Detect which cell encompasses the target text, then output its (X, Y) center coordinate. 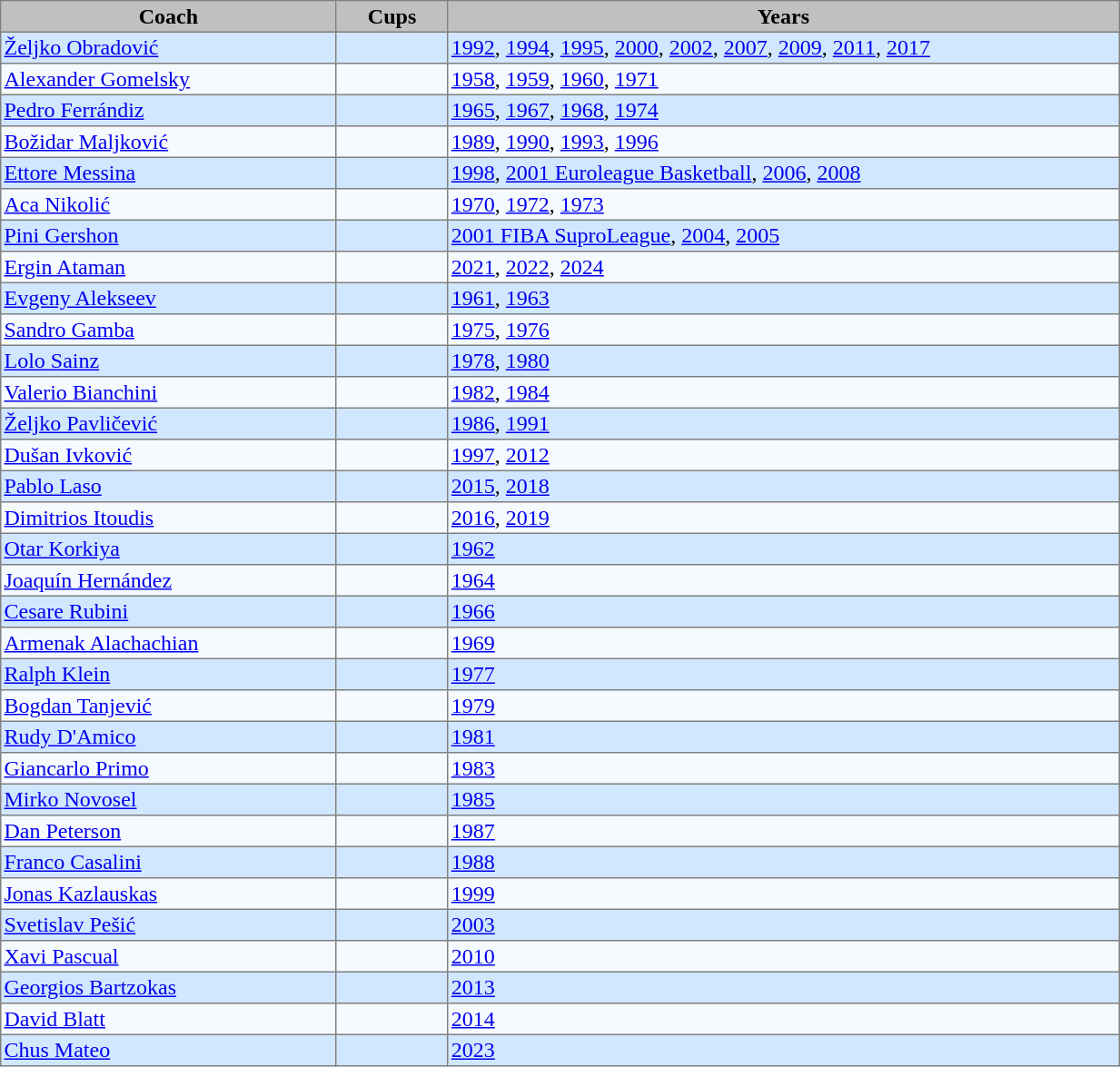
2010 (783, 956)
Armenak Alachachian (169, 643)
Georgios Bartzokas (169, 987)
2013 (783, 987)
Božidar Maljković (169, 142)
Mirko Novosel (169, 799)
Svetislav Pešić (169, 924)
Lolo Sainz (169, 361)
2001 FIBA SuproLeague, 2004, 2005 (783, 235)
Bogdan Tanjević (169, 706)
2015, 2018 (783, 486)
1958, 1959, 1960, 1971 (783, 79)
Pini Gershon (169, 235)
Dan Peterson (169, 831)
Otar Korkiya (169, 548)
Cesare Rubini (169, 611)
1969 (783, 643)
1987 (783, 831)
1992, 1994, 1995, 2000, 2002, 2007, 2009, 2011, 2017 (783, 47)
Sandro Gamba (169, 330)
Ettore Messina (169, 173)
Ergin Ataman (169, 267)
2023 (783, 1050)
1989, 1990, 1993, 1996 (783, 142)
2016, 2019 (783, 518)
1988 (783, 862)
2003 (783, 924)
Joaquín Hernández (169, 580)
1997, 2012 (783, 455)
1975, 1976 (783, 330)
Željko Obradović (169, 47)
Dimitrios Itoudis (169, 518)
Chus Mateo (169, 1050)
Alexander Gomelsky (169, 79)
Jonas Kazlauskas (169, 894)
1961, 1963 (783, 298)
1966 (783, 611)
Years (783, 16)
1981 (783, 736)
1964 (783, 580)
1999 (783, 894)
Željko Pavličević (169, 423)
Pedro Ferrándiz (169, 110)
1970, 1972, 1973 (783, 204)
Cups (392, 16)
Coach (169, 16)
David Blatt (169, 1019)
Valerio Bianchini (169, 392)
1977 (783, 674)
Evgeny Alekseev (169, 298)
Ralph Klein (169, 674)
Rudy D'Amico (169, 736)
Xavi Pascual (169, 956)
1985 (783, 799)
1982, 1984 (783, 392)
1965, 1967, 1968, 1974 (783, 110)
1986, 1991 (783, 423)
2021, 2022, 2024 (783, 267)
Giancarlo Primo (169, 768)
Dušan Ivković (169, 455)
Aca Nikolić (169, 204)
1962 (783, 548)
1978, 1980 (783, 361)
Pablo Laso (169, 486)
1983 (783, 768)
Franco Casalini (169, 862)
2014 (783, 1019)
1998, 2001 Euroleague Basketball, 2006, 2008 (783, 173)
1979 (783, 706)
